Output the [X, Y] coordinate of the center of the cell containing the given text.  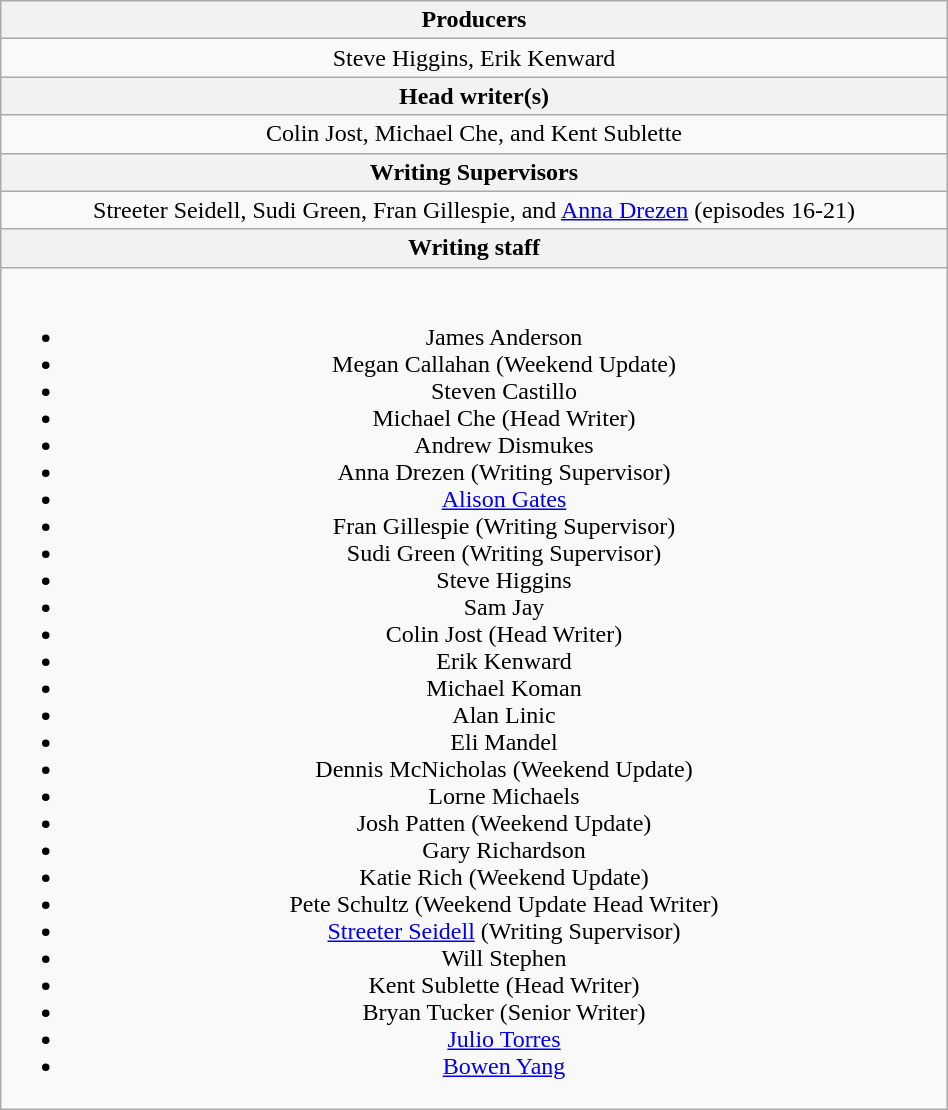
Streeter Seidell, Sudi Green, Fran Gillespie, and Anna Drezen (episodes 16-21) [474, 210]
Producers [474, 20]
Writing staff [474, 248]
Steve Higgins, Erik Kenward [474, 58]
Head writer(s) [474, 96]
Colin Jost, Michael Che, and Kent Sublette [474, 134]
Writing Supervisors [474, 172]
